Find where the given text appears and provide that cell's center as [X, Y] coordinate. 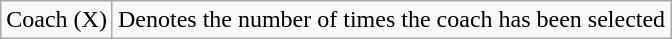
Coach (X) [57, 20]
Denotes the number of times the coach has been selected [391, 20]
